Pinpoint the cell where the given text exists, returning its [X, Y] midpoint coordinate. 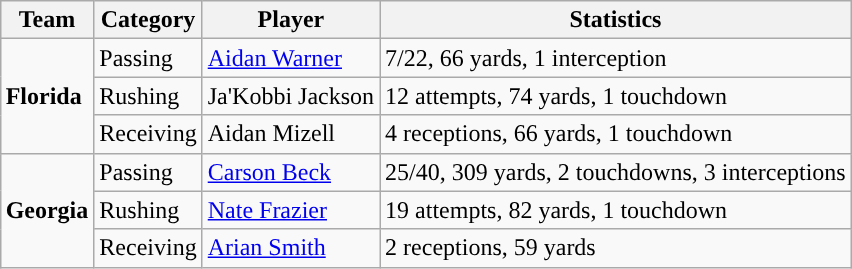
Arian Smith [290, 248]
7/22, 66 yards, 1 interception [616, 58]
19 attempts, 82 yards, 1 touchdown [616, 210]
Player [290, 20]
Team [47, 20]
Georgia [47, 210]
Aidan Warner [290, 58]
Ja'Kobbi Jackson [290, 96]
Category [148, 20]
Florida [47, 96]
2 receptions, 59 yards [616, 248]
25/40, 309 yards, 2 touchdowns, 3 interceptions [616, 172]
Carson Beck [290, 172]
Aidan Mizell [290, 134]
4 receptions, 66 yards, 1 touchdown [616, 134]
12 attempts, 74 yards, 1 touchdown [616, 96]
Nate Frazier [290, 210]
Statistics [616, 20]
